Return [X, Y] of the center of cell containing provided text 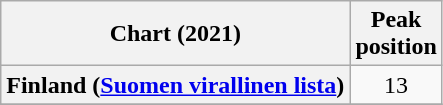
13 [396, 85]
Finland (Suomen virallinen lista) [176, 85]
Peakposition [396, 34]
Chart (2021) [176, 34]
